Extract the [X, Y] coordinate from the center of the cell holding the provided text.  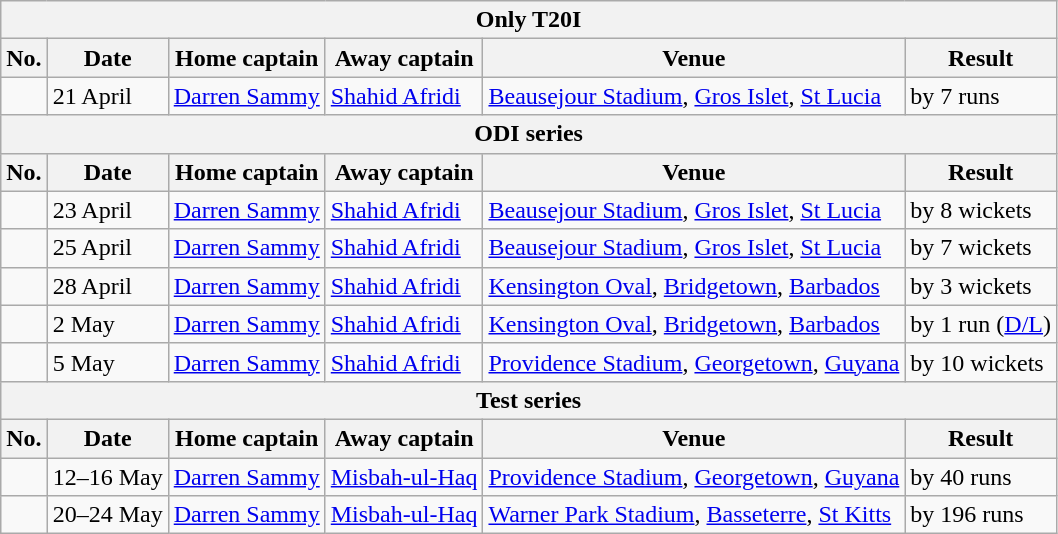
25 April [108, 248]
21 April [108, 96]
Warner Park Stadium, Basseterre, St Kitts [694, 515]
by 10 wickets [981, 362]
by 7 wickets [981, 248]
20–24 May [108, 515]
by 7 runs [981, 96]
23 April [108, 210]
5 May [108, 362]
by 8 wickets [981, 210]
Only T20I [529, 20]
ODI series [529, 134]
by 3 wickets [981, 286]
12–16 May [108, 477]
2 May [108, 324]
by 196 runs [981, 515]
by 1 run (D/L) [981, 324]
Test series [529, 400]
by 40 runs [981, 477]
28 April [108, 286]
